Find where the given text appears and provide that cell's center as [x, y] coordinate. 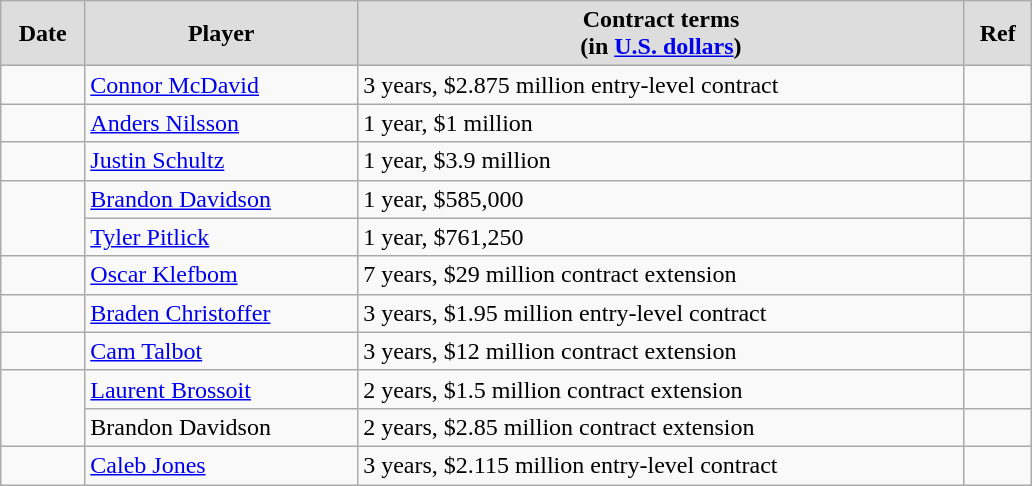
Contract terms(in U.S. dollars) [662, 34]
2 years, $2.85 million contract extension [662, 427]
1 year, $1 million [662, 123]
1 year, $3.9 million [662, 161]
Date [43, 34]
Cam Talbot [222, 351]
1 year, $761,250 [662, 237]
3 years, $2.115 million entry-level contract [662, 465]
Justin Schultz [222, 161]
Laurent Brossoit [222, 389]
Oscar Klefbom [222, 275]
Connor McDavid [222, 85]
3 years, $2.875 million entry-level contract [662, 85]
Ref [998, 34]
Anders Nilsson [222, 123]
2 years, $1.5 million contract extension [662, 389]
1 year, $585,000 [662, 199]
Caleb Jones [222, 465]
Player [222, 34]
3 years, $12 million contract extension [662, 351]
Braden Christoffer [222, 313]
7 years, $29 million contract extension [662, 275]
Tyler Pitlick [222, 237]
3 years, $1.95 million entry-level contract [662, 313]
